Extract the (X, Y) coordinate from the center of the cell holding the provided text.  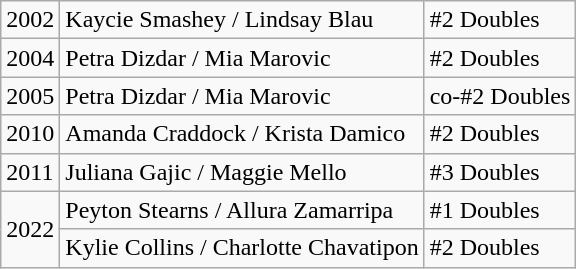
2005 (30, 96)
Juliana Gajic / Maggie Mello (242, 172)
co-#2 Doubles (500, 96)
Amanda Craddock / Krista Damico (242, 134)
2011 (30, 172)
2022 (30, 229)
#3 Doubles (500, 172)
2010 (30, 134)
2004 (30, 58)
Kylie Collins / Charlotte Chavatipon (242, 248)
Peyton Stearns / Allura Zamarripa (242, 210)
#1 Doubles (500, 210)
2002 (30, 20)
Kaycie Smashey / Lindsay Blau (242, 20)
